Capture the cell that displays the provided text and extract its (x, y) central coordinate. 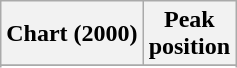
Peakposition (189, 34)
Chart (2000) (72, 34)
